Find where the given text appears and provide that cell's center as (x, y) coordinate. 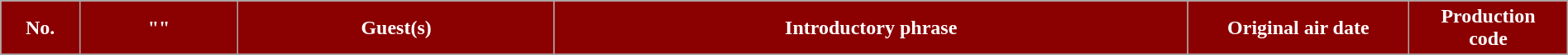
Original air date (1298, 28)
Guest(s) (397, 28)
"" (159, 28)
Production code (1489, 28)
Introductory phrase (870, 28)
No. (41, 28)
